Return (x, y) of the center of cell containing provided text 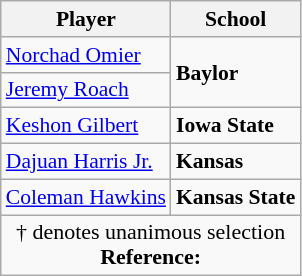
Kansas (236, 162)
Dajuan Harris Jr. (86, 162)
Baylor (236, 72)
Norchad Omier (86, 55)
Jeremy Roach (86, 90)
Coleman Hawkins (86, 197)
Keshon Gilbert (86, 126)
School (236, 19)
Player (86, 19)
Kansas State (236, 197)
† denotes unanimous selectionReference: (151, 246)
Iowa State (236, 126)
